Find where the given text appears and provide that cell's center as (x, y) coordinate. 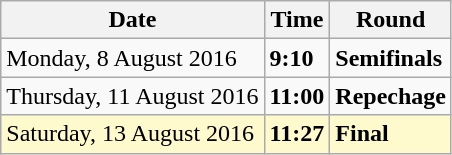
Saturday, 13 August 2016 (132, 134)
11:00 (297, 96)
Round (391, 20)
Repechage (391, 96)
Time (297, 20)
Final (391, 134)
9:10 (297, 58)
Thursday, 11 August 2016 (132, 96)
11:27 (297, 134)
Date (132, 20)
Monday, 8 August 2016 (132, 58)
Semifinals (391, 58)
